Capture the cell that displays the provided text and extract its [X, Y] central coordinate. 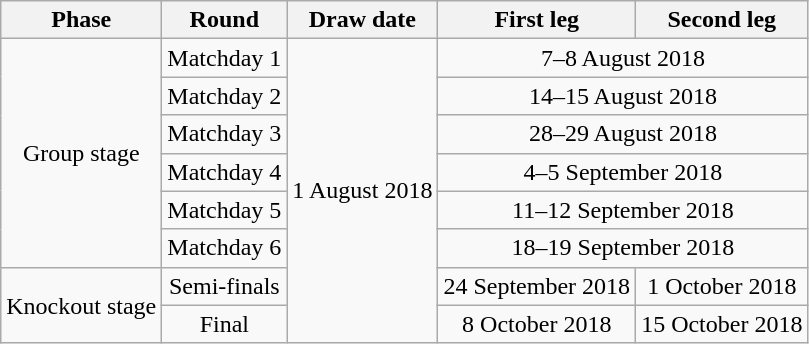
1 August 2018 [362, 191]
7–8 August 2018 [623, 58]
Second leg [722, 20]
Matchday 5 [224, 210]
14–15 August 2018 [623, 96]
Knockout stage [82, 305]
Phase [82, 20]
28–29 August 2018 [623, 134]
Group stage [82, 153]
18–19 September 2018 [623, 248]
15 October 2018 [722, 324]
Matchday 6 [224, 248]
8 October 2018 [537, 324]
Round [224, 20]
24 September 2018 [537, 286]
Matchday 4 [224, 172]
Matchday 3 [224, 134]
Semi-finals [224, 286]
4–5 September 2018 [623, 172]
11–12 September 2018 [623, 210]
Draw date [362, 20]
1 October 2018 [722, 286]
Final [224, 324]
Matchday 1 [224, 58]
First leg [537, 20]
Matchday 2 [224, 96]
